Pinpoint the cell where the given text exists, returning its [X, Y] midpoint coordinate. 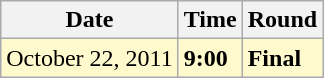
Round [282, 20]
October 22, 2011 [90, 58]
Time [210, 20]
Date [90, 20]
Final [282, 58]
9:00 [210, 58]
